Determine the [x, y] coordinate at the center of the cell enclosing the given text.  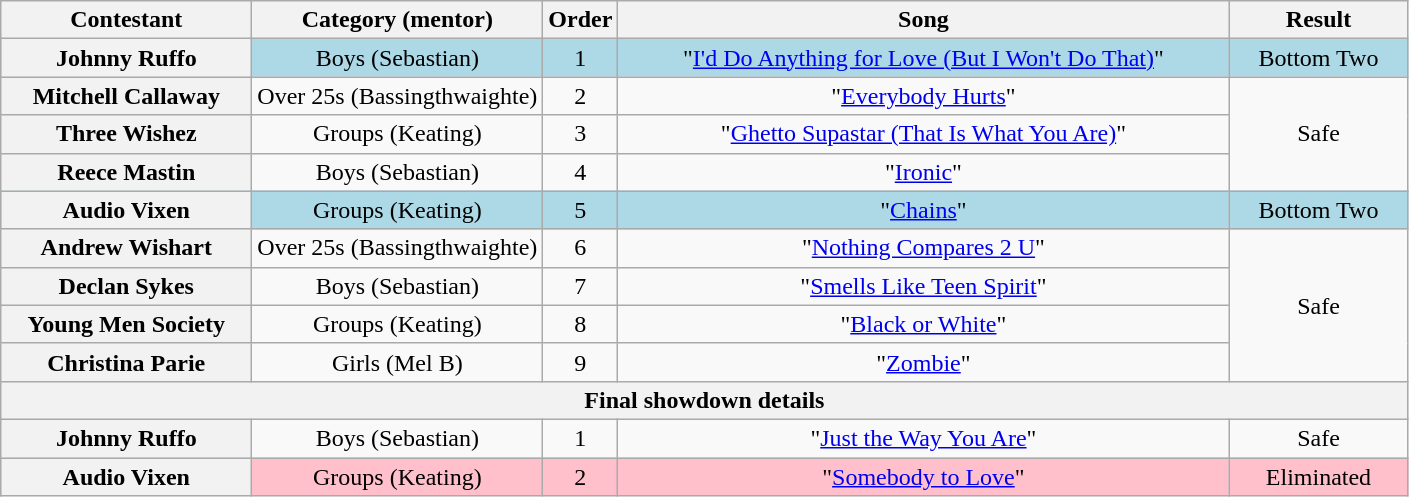
Mitchell Callaway [126, 96]
Category (mentor) [398, 20]
"Chains" [924, 210]
Order [580, 20]
7 [580, 286]
Contestant [126, 20]
"Ironic" [924, 172]
"Zombie" [924, 362]
Andrew Wishart [126, 248]
"Just the Way You Are" [924, 438]
"Nothing Compares 2 U" [924, 248]
"Ghetto Supastar (That Is What You Are)" [924, 134]
Christina Parie [126, 362]
3 [580, 134]
Three Wishez [126, 134]
Final showdown details [704, 400]
Declan Sykes [126, 286]
Girls (Mel B) [398, 362]
Young Men Society [126, 324]
"Everybody Hurts" [924, 96]
Reece Mastin [126, 172]
Result [1318, 20]
Eliminated [1318, 477]
"Somebody to Love" [924, 477]
"Black or White" [924, 324]
9 [580, 362]
6 [580, 248]
4 [580, 172]
"Smells Like Teen Spirit" [924, 286]
8 [580, 324]
5 [580, 210]
Song [924, 20]
"I'd Do Anything for Love (But I Won't Do That)" [924, 58]
